For the text-containing cell, return its midpoint in [X, Y] coordinate format. 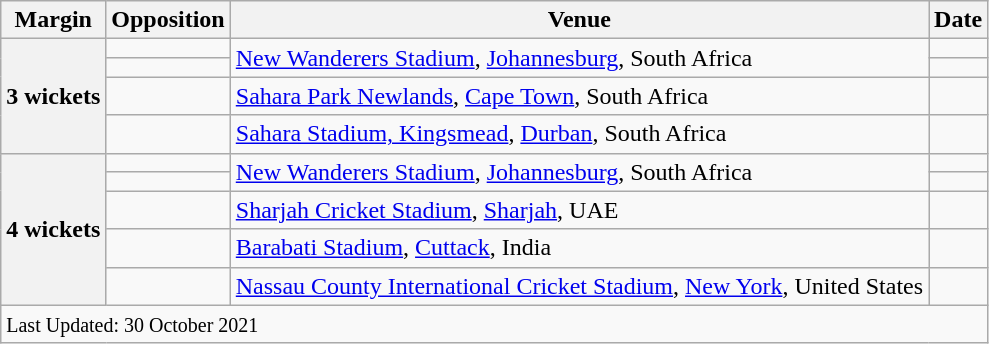
Last Updated: 30 October 2021 [494, 324]
Nassau County International Cricket Stadium, New York, United States [579, 286]
Margin [54, 20]
Sahara Stadium, Kingsmead, Durban, South Africa [579, 134]
3 wickets [54, 96]
4 wickets [54, 229]
Sahara Park Newlands, Cape Town, South Africa [579, 96]
Date [958, 20]
Venue [579, 20]
Sharjah Cricket Stadium, Sharjah, UAE [579, 210]
Opposition [168, 20]
Barabati Stadium, Cuttack, India [579, 248]
